Output the [x, y] coordinate of the center of the cell containing the given text.  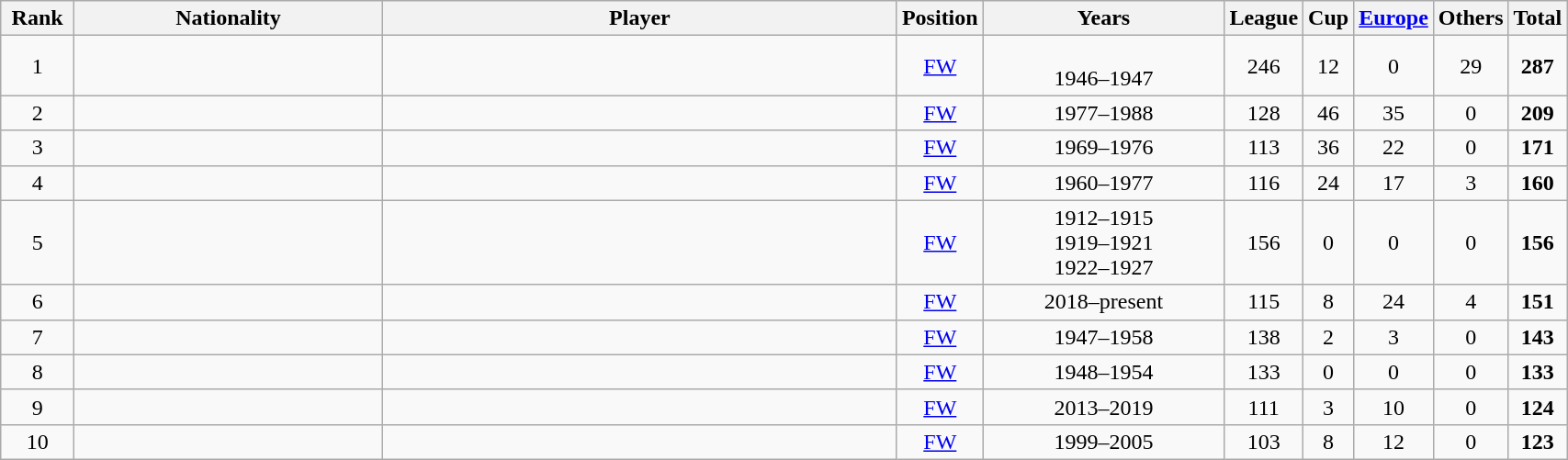
Total [1538, 18]
116 [1264, 183]
128 [1264, 113]
36 [1328, 148]
111 [1264, 407]
6 [38, 302]
2018–present [1104, 302]
9 [38, 407]
171 [1538, 148]
143 [1538, 337]
1960–1977 [1104, 183]
1999–2005 [1104, 442]
League [1264, 18]
1977–1988 [1104, 113]
Position [940, 18]
Cup [1328, 18]
113 [1264, 148]
17 [1394, 183]
Europe [1394, 18]
29 [1471, 66]
246 [1264, 66]
Nationality [229, 18]
287 [1538, 66]
1912–19151919–19211922–1927 [1104, 242]
115 [1264, 302]
7 [38, 337]
46 [1328, 113]
2013–2019 [1104, 407]
5 [38, 242]
1 [38, 66]
1969–1976 [1104, 148]
124 [1538, 407]
1948–1954 [1104, 372]
151 [1538, 302]
160 [1538, 183]
Rank [38, 18]
Others [1471, 18]
22 [1394, 148]
123 [1538, 442]
1947–1958 [1104, 337]
Years [1104, 18]
1946–1947 [1104, 66]
209 [1538, 113]
103 [1264, 442]
138 [1264, 337]
Player [639, 18]
35 [1394, 113]
